Locate the cell with the specified text and output its [x, y] center coordinate. 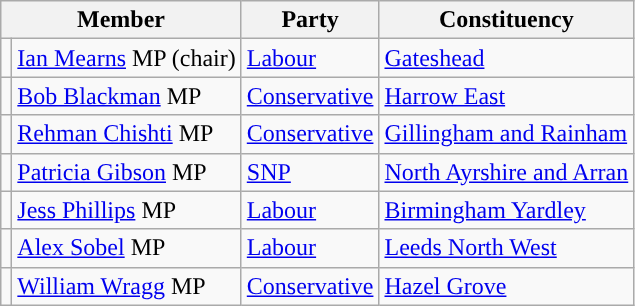
Gateshead [506, 58]
Constituency [506, 20]
Patricia Gibson MP [126, 172]
Leeds North West [506, 248]
Rehman Chishti MP [126, 134]
Birmingham Yardley [506, 210]
SNP [310, 172]
Gillingham and Rainham [506, 134]
Hazel Grove [506, 286]
North Ayrshire and Arran [506, 172]
Bob Blackman MP [126, 96]
Ian Mearns MP (chair) [126, 58]
Alex Sobel MP [126, 248]
Harrow East [506, 96]
William Wragg MP [126, 286]
Member [122, 20]
Jess Phillips MP [126, 210]
Party [310, 20]
